Determine the (X, Y) coordinate at the center of the cell enclosing the given text.  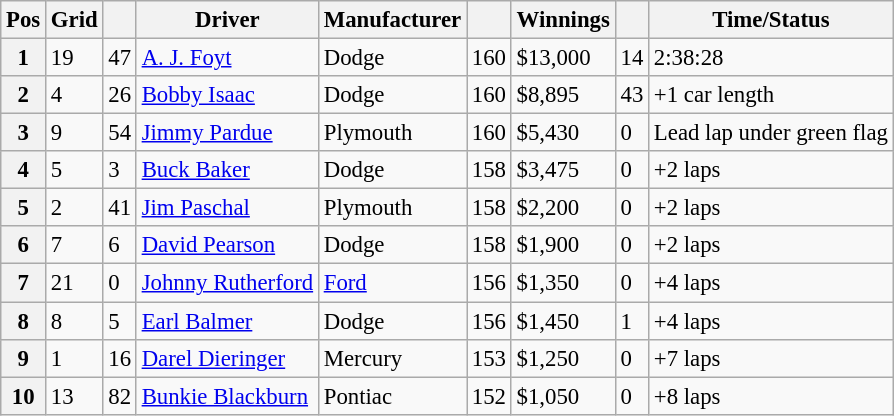
19 (74, 58)
Pos (24, 20)
A. J. Foyt (227, 58)
+8 laps (772, 396)
41 (120, 208)
10 (24, 396)
$1,450 (563, 321)
$5,430 (563, 133)
$1,350 (563, 283)
Earl Balmer (227, 321)
152 (490, 396)
54 (120, 133)
153 (490, 358)
$1,050 (563, 396)
Johnny Rutherford (227, 283)
$2,200 (563, 208)
$1,900 (563, 245)
43 (632, 95)
16 (120, 358)
Darel Dieringer (227, 358)
David Pearson (227, 245)
47 (120, 58)
13 (74, 396)
Lead lap under green flag (772, 133)
82 (120, 396)
Jim Paschal (227, 208)
2:38:28 (772, 58)
+7 laps (772, 358)
$13,000 (563, 58)
$3,475 (563, 170)
+1 car length (772, 95)
Jimmy Pardue (227, 133)
Bunkie Blackburn (227, 396)
Grid (74, 20)
Bobby Isaac (227, 95)
21 (74, 283)
$1,250 (563, 358)
$8,895 (563, 95)
Ford (392, 283)
Mercury (392, 358)
Driver (227, 20)
Pontiac (392, 396)
Buck Baker (227, 170)
Winnings (563, 20)
26 (120, 95)
Time/Status (772, 20)
14 (632, 58)
Manufacturer (392, 20)
